Pinpoint the cell where the given text exists, returning its (X, Y) midpoint coordinate. 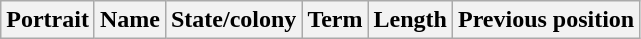
Portrait (48, 20)
Term (335, 20)
Name (130, 20)
Previous position (546, 20)
Length (410, 20)
State/colony (233, 20)
